Output the (X, Y) coordinate of the center of the cell containing the given text.  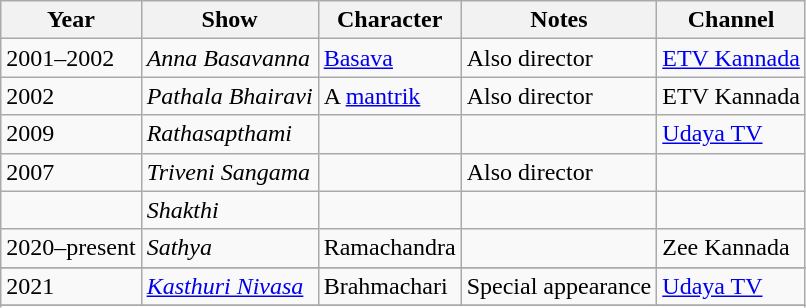
Triveni Sangama (230, 172)
Notes (559, 20)
Rathasapthami (230, 134)
Sathya (230, 248)
Ramachandra (390, 248)
2020–present (71, 248)
2021 (71, 286)
Channel (732, 20)
Zee Kannada (732, 248)
Character (390, 20)
Pathala Bhairavi (230, 96)
A mantrik (390, 96)
Special appearance (559, 286)
Anna Basavanna (230, 58)
Shakthi (230, 210)
Basava (390, 58)
2009 (71, 134)
Year (71, 20)
2007 (71, 172)
Show (230, 20)
2001–2002 (71, 58)
Kasthuri Nivasa (230, 286)
Brahmachari (390, 286)
2002 (71, 96)
